For the text-containing cell, return its midpoint in (X, Y) coordinate format. 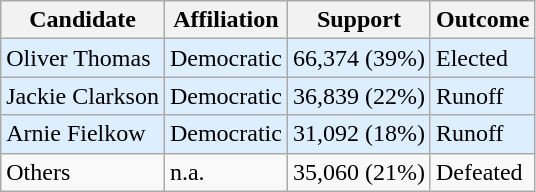
Arnie Fielkow (83, 134)
36,839 (22%) (358, 96)
Others (83, 172)
Jackie Clarkson (83, 96)
35,060 (21%) (358, 172)
Elected (482, 58)
66,374 (39%) (358, 58)
Affiliation (226, 20)
31,092 (18%) (358, 134)
Candidate (83, 20)
Defeated (482, 172)
n.a. (226, 172)
Oliver Thomas (83, 58)
Support (358, 20)
Outcome (482, 20)
